Output the [x, y] coordinate of the center of the cell containing the given text.  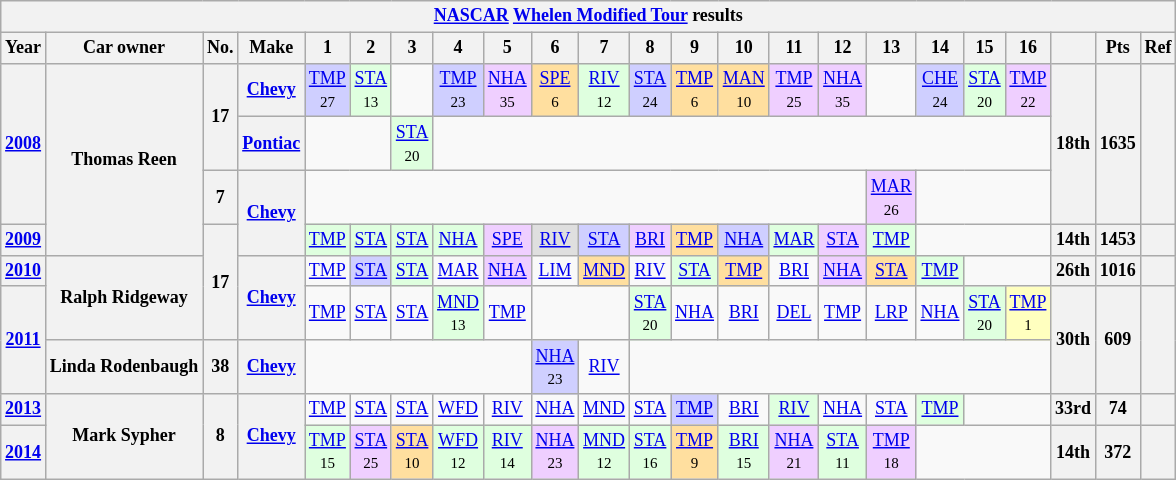
MND12 [604, 452]
30th [1074, 340]
2011 [24, 340]
3 [412, 48]
TMP18 [891, 452]
11 [794, 48]
Year [24, 48]
TMP1 [1028, 313]
2013 [24, 410]
1 [328, 48]
Ref [1158, 48]
STA24 [650, 90]
SPE6 [555, 90]
Pts [1118, 48]
16 [1028, 48]
WFD12 [458, 452]
CHE24 [940, 90]
MND13 [458, 313]
38 [220, 367]
Ralph Ridgeway [124, 298]
STA10 [412, 452]
TMP6 [695, 90]
Make [272, 48]
74 [1118, 410]
2 [370, 48]
WFD [458, 410]
1635 [1118, 144]
TMP27 [328, 90]
Pontiac [272, 144]
STA25 [370, 452]
1016 [1118, 270]
TMP15 [328, 452]
NHA21 [794, 452]
RIV12 [604, 90]
SPE [507, 240]
RIV14 [507, 452]
13 [891, 48]
MAR26 [891, 197]
Mark Sypher [124, 436]
TMP9 [695, 452]
TMP22 [1028, 90]
NASCAR Whelen Modified Tour results [588, 16]
DEL [794, 313]
STA16 [650, 452]
No. [220, 48]
33rd [1074, 410]
1453 [1118, 240]
Thomas Reen [124, 159]
18th [1074, 144]
2010 [24, 270]
26th [1074, 270]
MAN10 [744, 90]
10 [744, 48]
STA13 [370, 90]
LIM [555, 270]
LRP [891, 313]
12 [843, 48]
9 [695, 48]
2009 [24, 240]
6 [555, 48]
TMP25 [794, 90]
14 [940, 48]
BRI15 [744, 452]
2014 [24, 452]
5 [507, 48]
2008 [24, 144]
15 [984, 48]
Linda Rodenbaugh [124, 367]
4 [458, 48]
STA11 [843, 452]
TMP23 [458, 90]
372 [1118, 452]
Car owner [124, 48]
609 [1118, 340]
